From the cell containing the given text, extract its center point as [X, Y] coordinate. 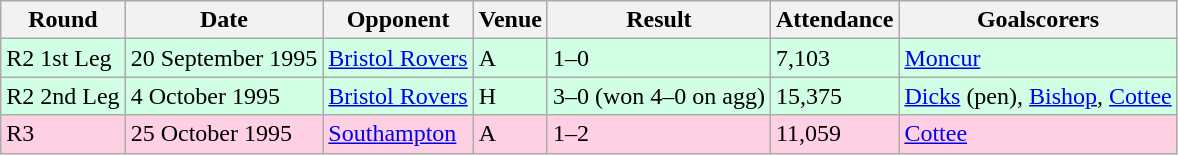
3–0 (won 4–0 on agg) [658, 96]
R2 2nd Leg [63, 96]
15,375 [834, 96]
Result [658, 20]
Moncur [1038, 58]
Round [63, 20]
4 October 1995 [224, 96]
11,059 [834, 134]
20 September 1995 [224, 58]
R3 [63, 134]
H [510, 96]
Dicks (pen), Bishop, Cottee [1038, 96]
1–2 [658, 134]
Venue [510, 20]
7,103 [834, 58]
Attendance [834, 20]
1–0 [658, 58]
Goalscorers [1038, 20]
R2 1st Leg [63, 58]
Date [224, 20]
Cottee [1038, 134]
Opponent [398, 20]
Southampton [398, 134]
25 October 1995 [224, 134]
